Capture the cell that displays the provided text and extract its [x, y] central coordinate. 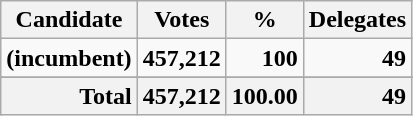
Candidate [69, 20]
(incumbent) [69, 58]
Total [69, 96]
100 [264, 58]
% [264, 20]
Delegates [357, 20]
100.00 [264, 96]
Votes [182, 20]
